Pinpoint the cell where the given text exists, returning its (X, Y) midpoint coordinate. 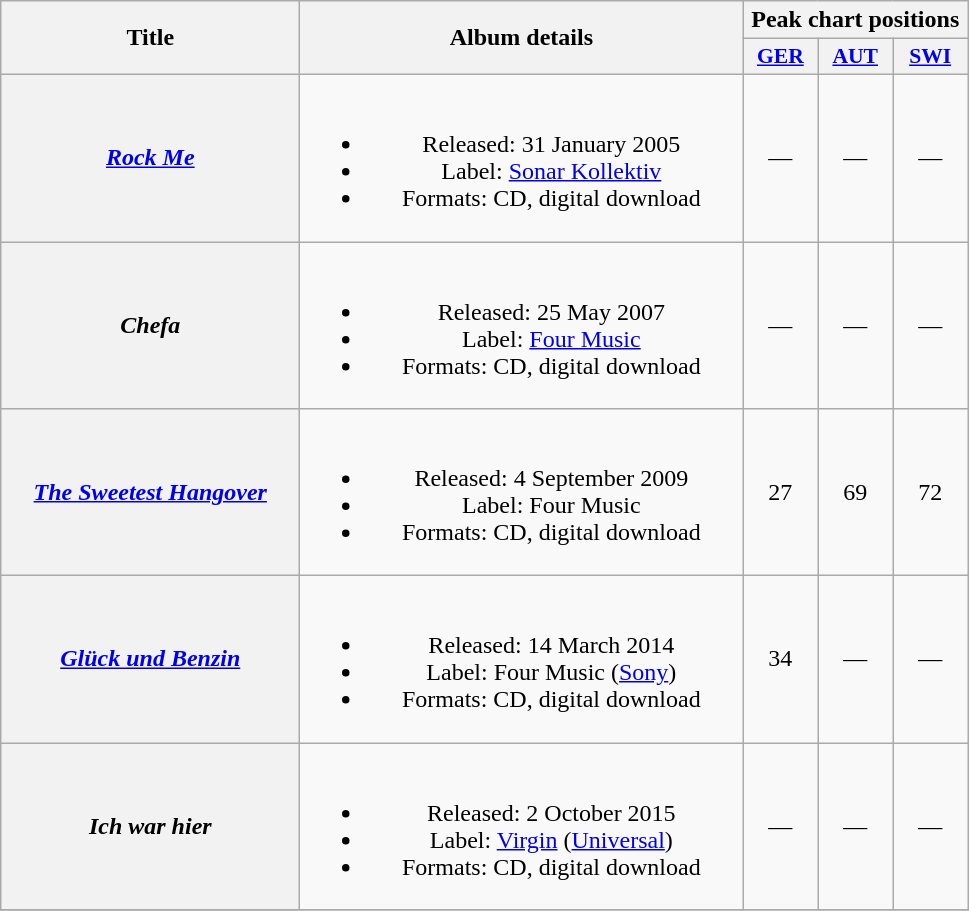
Rock Me (150, 158)
Released: 2 October 2015Label: Virgin (Universal)Formats: CD, digital download (522, 826)
GER (780, 57)
AUT (856, 57)
Released: 4 September 2009Label: Four MusicFormats: CD, digital download (522, 492)
Glück und Benzin (150, 660)
Title (150, 38)
Released: 14 March 2014Label: Four Music (Sony)Formats: CD, digital download (522, 660)
27 (780, 492)
The Sweetest Hangover (150, 492)
69 (856, 492)
SWI (930, 57)
Released: 25 May 2007Label: Four MusicFormats: CD, digital download (522, 326)
Album details (522, 38)
Peak chart positions (856, 20)
Released: 31 January 2005Label: Sonar KollektivFormats: CD, digital download (522, 158)
Ich war hier (150, 826)
34 (780, 660)
72 (930, 492)
Chefa (150, 326)
